Detect which cell encompasses the target text, then output its [X, Y] center coordinate. 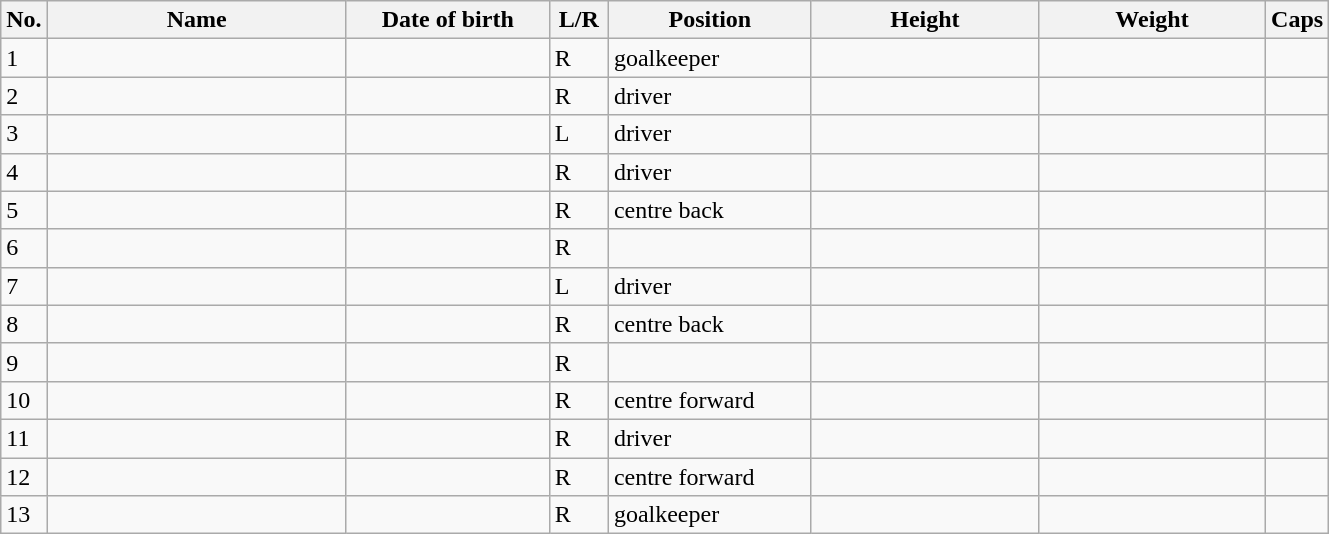
Name [196, 20]
No. [24, 20]
Height [924, 20]
4 [24, 172]
L/R [578, 20]
10 [24, 400]
13 [24, 515]
Position [710, 20]
3 [24, 134]
Weight [1152, 20]
Caps [1298, 20]
2 [24, 96]
12 [24, 477]
8 [24, 324]
9 [24, 362]
5 [24, 210]
Date of birth [448, 20]
11 [24, 438]
1 [24, 58]
7 [24, 286]
6 [24, 248]
